Locate the cell with the specified text and output its [X, Y] center coordinate. 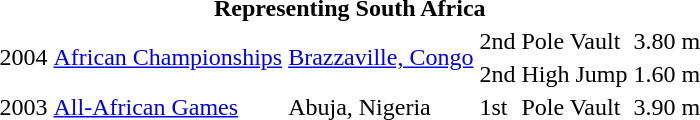
African Championships [168, 58]
Brazzaville, Congo [381, 58]
Pole Vault [574, 41]
High Jump [574, 74]
